Detect which cell encompasses the target text, then output its (x, y) center coordinate. 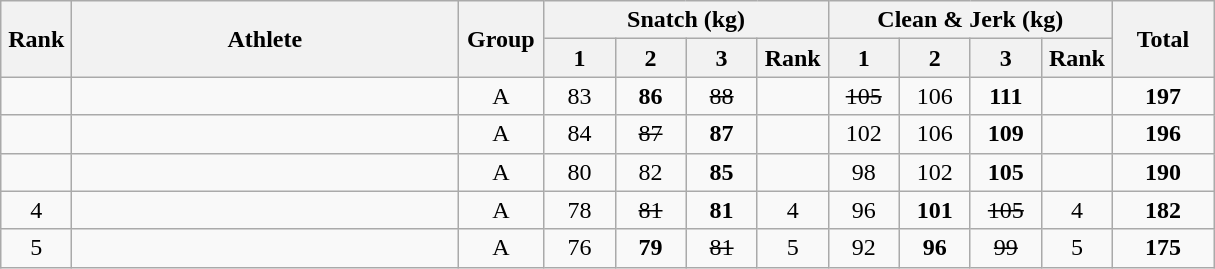
83 (580, 96)
197 (1162, 96)
80 (580, 172)
Clean & Jerk (kg) (970, 20)
Snatch (kg) (686, 20)
111 (1006, 96)
85 (722, 172)
82 (650, 172)
76 (580, 248)
Group (501, 39)
175 (1162, 248)
109 (1006, 134)
190 (1162, 172)
196 (1162, 134)
88 (722, 96)
99 (1006, 248)
79 (650, 248)
78 (580, 210)
98 (864, 172)
92 (864, 248)
101 (934, 210)
Athlete (265, 39)
86 (650, 96)
84 (580, 134)
182 (1162, 210)
Total (1162, 39)
